Scan for the cell matching the given text and deliver its [x, y] coordinate at center. 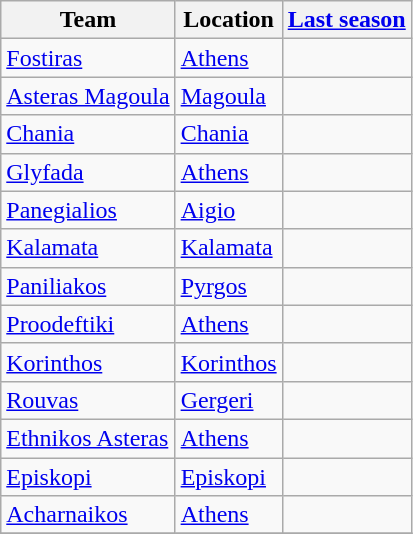
Last season [346, 20]
Panegialios [88, 210]
Gergeri [228, 400]
Pyrgos [228, 286]
Team [88, 20]
Magoula [228, 96]
Proodeftiki [88, 324]
Glyfada [88, 172]
Asteras Magoula [88, 96]
Acharnaikos [88, 515]
Paniliakos [88, 286]
Location [228, 20]
Rouvas [88, 400]
Aigio [228, 210]
Ethnikos Asteras [88, 438]
Fostiras [88, 58]
